Locate the cell with the specified text and output its [x, y] center coordinate. 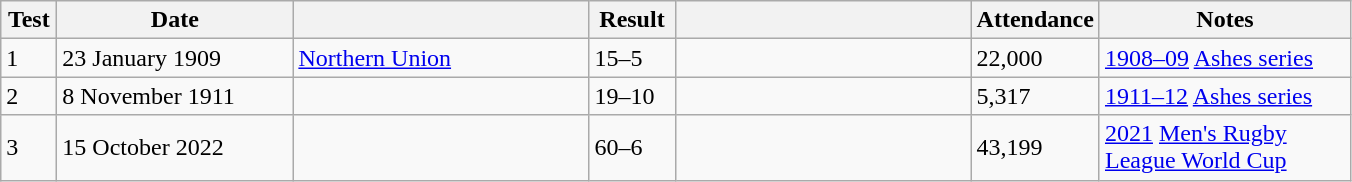
Northern Union [441, 58]
15–5 [632, 58]
43,199 [1035, 148]
Date [175, 20]
2021 Men's Rugby League World Cup [1224, 148]
60–6 [632, 148]
Test [29, 20]
1911–12 Ashes series [1224, 96]
1 [29, 58]
15 October 2022 [175, 148]
8 November 1911 [175, 96]
2 [29, 96]
23 January 1909 [175, 58]
22,000 [1035, 58]
3 [29, 148]
Attendance [1035, 20]
Result [632, 20]
Notes [1224, 20]
5,317 [1035, 96]
1908–09 Ashes series [1224, 58]
19–10 [632, 96]
